Return the (x, y) coordinate for the center point of the cell that contains the specified text.  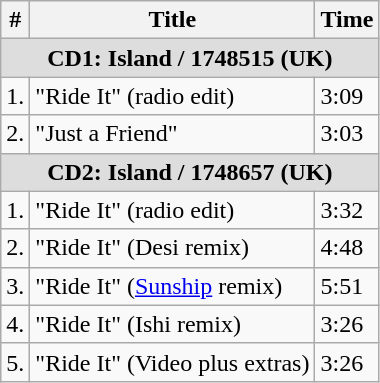
3:03 (347, 134)
5. (16, 362)
"Just a Friend" (172, 134)
CD2: Island / 1748657 (UK) (190, 172)
4. (16, 324)
"Ride It" (Ishi remix) (172, 324)
CD1: Island / 1748515 (UK) (190, 58)
Title (172, 20)
"Ride It" (Sunship remix) (172, 286)
Time (347, 20)
"Ride It" (Desi remix) (172, 248)
"Ride It" (Video plus extras) (172, 362)
3. (16, 286)
4:48 (347, 248)
# (16, 20)
3:09 (347, 96)
5:51 (347, 286)
3:32 (347, 210)
